Output the [X, Y] coordinate of the center of the cell containing the given text.  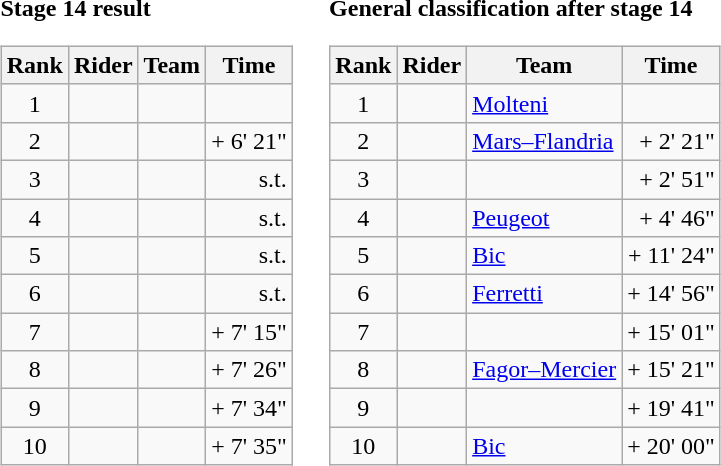
+ 7' 35" [250, 446]
Peugeot [544, 217]
Ferretti [544, 294]
+ 6' 21" [250, 141]
+ 19' 41" [672, 408]
+ 2' 21" [672, 141]
+ 14' 56" [672, 294]
+ 15' 01" [672, 332]
+ 2' 51" [672, 179]
Fagor–Mercier [544, 370]
+ 7' 34" [250, 408]
Mars–Flandria [544, 141]
+ 7' 26" [250, 370]
Molteni [544, 103]
+ 7' 15" [250, 332]
+ 4' 46" [672, 217]
+ 20' 00" [672, 446]
+ 15' 21" [672, 370]
+ 11' 24" [672, 256]
